Locate the cell with the specified text and output its [X, Y] center coordinate. 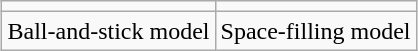
Space-filling model [316, 31]
Ball-and-stick model [108, 31]
